Identify which cell holds the provided text, then report its (X, Y) central coordinate. 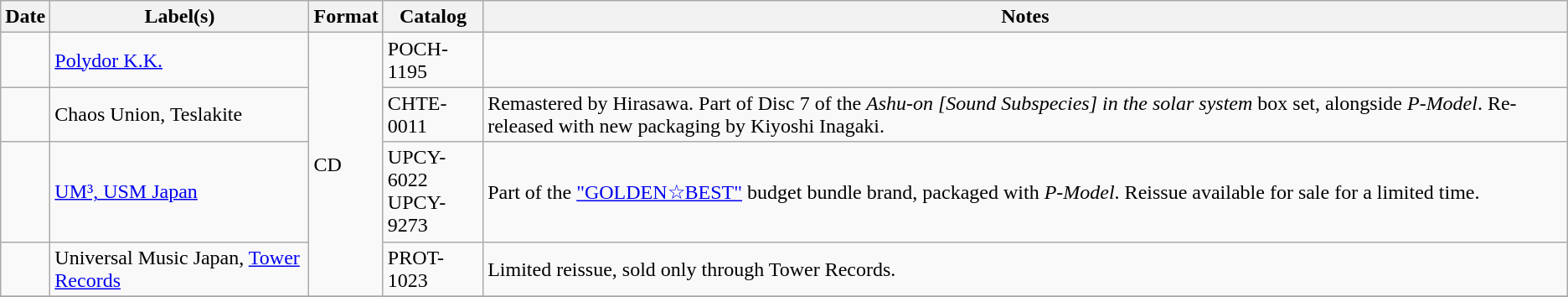
PROT-1023 (432, 268)
Date (25, 17)
Notes (1025, 17)
Format (346, 17)
Limited reissue, sold only through Tower Records. (1025, 268)
CHTE-0011 (432, 114)
Chaos Union, Teslakite (179, 114)
UM³, USM Japan (179, 191)
UPCY-6022UPCY-9273 (432, 191)
Universal Music Japan, Tower Records (179, 268)
POCH-1195 (432, 60)
Polydor K.K. (179, 60)
Part of the "GOLDEN☆BEST" budget bundle brand, packaged with P-Model. Reissue available for sale for a limited time. (1025, 191)
Label(s) (179, 17)
CD (346, 164)
Catalog (432, 17)
